Capture the cell that displays the provided text and extract its [X, Y] central coordinate. 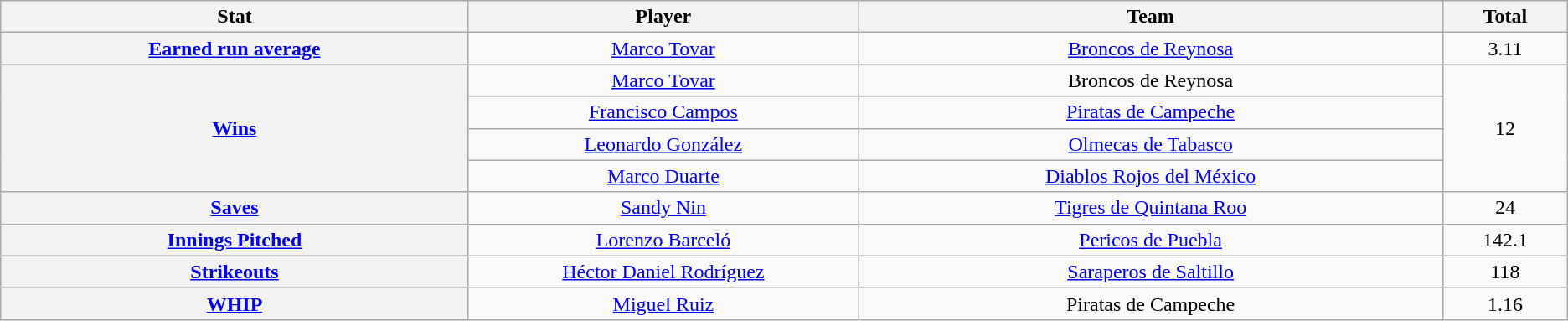
Francisco Campos [663, 112]
WHIP [235, 303]
Saraperos de Saltillo [1151, 272]
3.11 [1506, 49]
Pericos de Puebla [1151, 240]
Tigres de Quintana Roo [1151, 208]
Diablos Rojos del México [1151, 176]
Olmecas de Tabasco [1151, 144]
Héctor Daniel Rodríguez [663, 272]
142.1 [1506, 240]
Total [1506, 17]
Strikeouts [235, 272]
118 [1506, 272]
Lorenzo Barceló [663, 240]
24 [1506, 208]
Leonardo González [663, 144]
Innings Pitched [235, 240]
Team [1151, 17]
1.16 [1506, 303]
Stat [235, 17]
Player [663, 17]
Earned run average [235, 49]
Marco Duarte [663, 176]
Miguel Ruiz [663, 303]
Wins [235, 128]
Sandy Nin [663, 208]
Saves [235, 208]
12 [1506, 128]
